Provide the (x, y) coordinate of the cell's center where the given text is located.  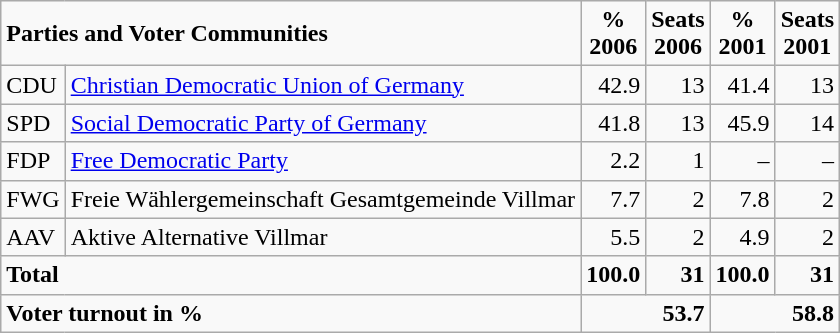
SPD (33, 123)
%2001 (742, 34)
Seats2006 (678, 34)
2.2 (614, 161)
7.8 (742, 199)
Christian Democratic Union of Germany (322, 85)
4.9 (742, 237)
CDU (33, 85)
Free Democratic Party (322, 161)
1 (678, 161)
%2006 (614, 34)
Seats2001 (807, 34)
Aktive Alternative Villmar (322, 237)
58.8 (774, 313)
45.9 (742, 123)
7.7 (614, 199)
Freie Wählergemeinschaft Gesamtgemeinde Villmar (322, 199)
41.4 (742, 85)
FWG (33, 199)
5.5 (614, 237)
42.9 (614, 85)
Total (291, 275)
Voter turnout in % (291, 313)
14 (807, 123)
53.7 (646, 313)
Social Democratic Party of Germany (322, 123)
41.8 (614, 123)
FDP (33, 161)
AAV (33, 237)
Parties and Voter Communities (291, 34)
